Locate the cell with the specified text and output its (X, Y) center coordinate. 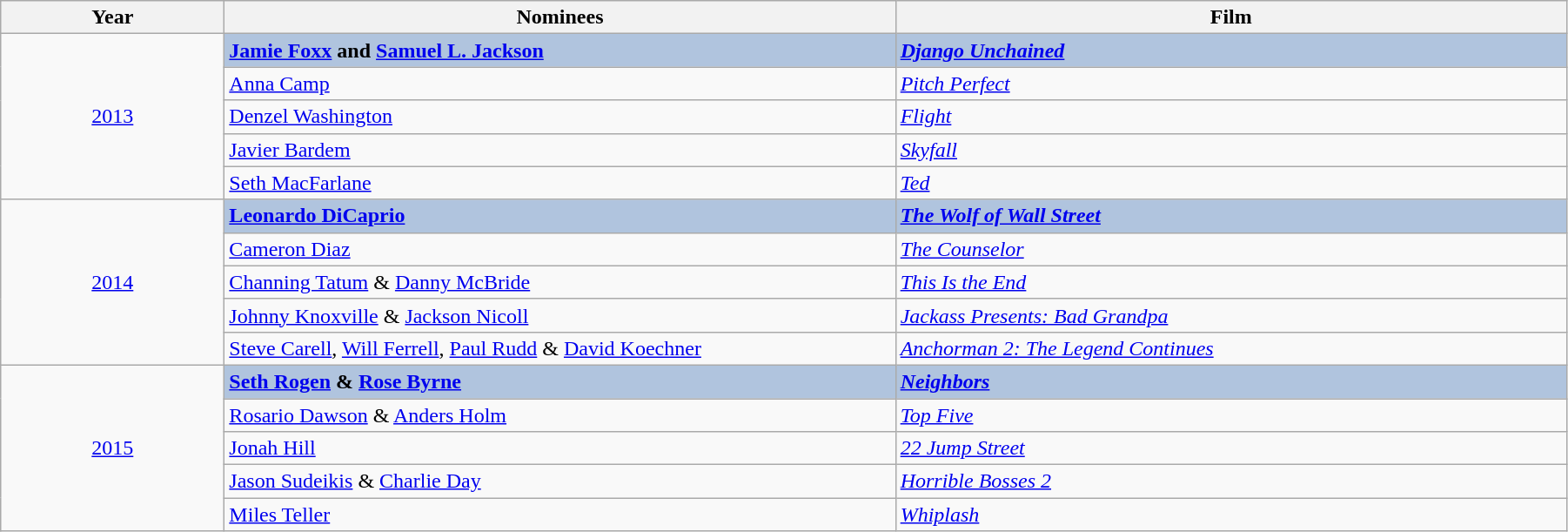
Rosario Dawson & Anders Holm (560, 415)
Miles Teller (560, 515)
Neighbors (1230, 381)
22 Jump Street (1230, 448)
Javier Bardem (560, 150)
Pitch Perfect (1230, 84)
Year (113, 17)
Django Unchained (1230, 51)
Jamie Foxx and Samuel L. Jackson (560, 51)
Flight (1230, 117)
Leonardo DiCaprio (560, 216)
2015 (113, 448)
Skyfall (1230, 150)
Seth Rogen & Rose Byrne (560, 381)
Johnny Knoxville & Jackson Nicoll (560, 315)
Steve Carell, Will Ferrell, Paul Rudd & David Koechner (560, 348)
2014 (113, 282)
Ted (1230, 183)
Channing Tatum & Danny McBride (560, 282)
Jonah Hill (560, 448)
Horrible Bosses 2 (1230, 481)
This Is the End (1230, 282)
Anna Camp (560, 84)
The Counselor (1230, 249)
Jackass Presents: Bad Grandpa (1230, 315)
The Wolf of Wall Street (1230, 216)
Seth MacFarlane (560, 183)
Whiplash (1230, 515)
Cameron Diaz (560, 249)
Anchorman 2: The Legend Continues (1230, 348)
Denzel Washington (560, 117)
Nominees (560, 17)
Film (1230, 17)
Jason Sudeikis & Charlie Day (560, 481)
Top Five (1230, 415)
2013 (113, 117)
